For the text-containing cell, return its midpoint in [x, y] coordinate format. 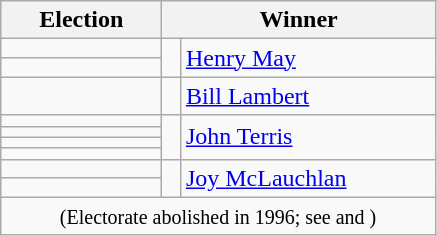
(Electorate abolished in 1996; see and ) [218, 216]
Henry May [308, 58]
Winner [299, 20]
Election [82, 20]
Bill Lambert [308, 96]
Joy McLauchlan [308, 178]
John Terris [308, 137]
